For the text-containing cell, return its midpoint in [X, Y] coordinate format. 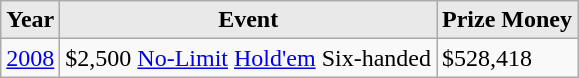
2008 [30, 58]
Event [248, 20]
Prize Money [506, 20]
$528,418 [506, 58]
Year [30, 20]
$2,500 No-Limit Hold'em Six-handed [248, 58]
